For the text-containing cell, return its midpoint in (x, y) coordinate format. 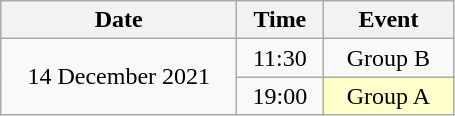
Event (388, 20)
Time (280, 20)
14 December 2021 (119, 77)
Group A (388, 96)
Date (119, 20)
11:30 (280, 58)
Group B (388, 58)
19:00 (280, 96)
